Identify which cell holds the provided text, then report its (X, Y) central coordinate. 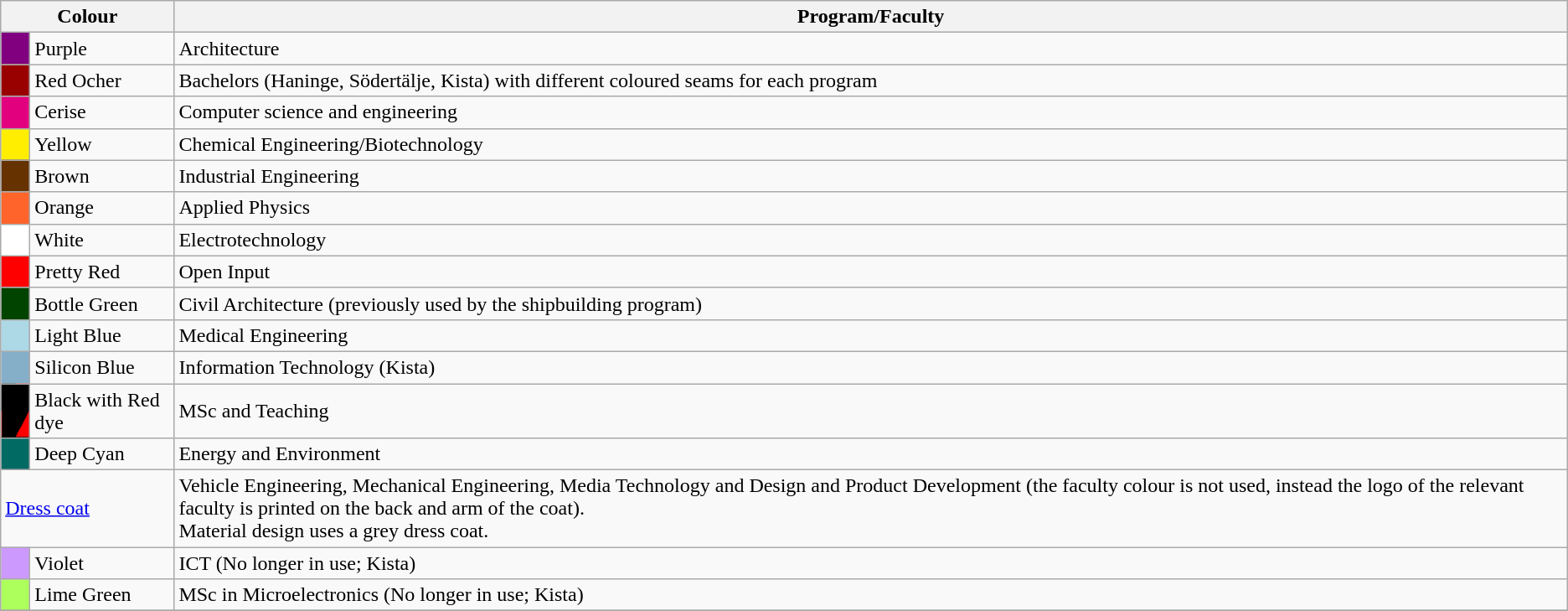
Program/Faculty (871, 17)
Architecture (871, 49)
Electrotechnology (871, 240)
MSc and Teaching (871, 411)
Industrial Engineering (871, 176)
Colour (87, 17)
Computer science and engineering (871, 112)
Pretty Red (102, 272)
Deep Cyan (102, 454)
Civil Architecture (previously used by the shipbuilding program) (871, 303)
Bottle Green (102, 303)
MSc in Microelectronics (No longer in use; Kista) (871, 595)
Violet (102, 563)
Applied Physics (871, 208)
Open Input (871, 272)
Brown (102, 176)
Medical Engineering (871, 335)
Cerise (102, 112)
Chemical Engineering/Biotechnology (871, 144)
Lime Green (102, 595)
Light Blue (102, 335)
Dress coat (87, 509)
Orange (102, 208)
Red Ocher (102, 80)
Energy and Environment (871, 454)
ICT (No longer in use; Kista) (871, 563)
Bachelors (Haninge, Södertälje, Kista) with different coloured seams for each program (871, 80)
White (102, 240)
Yellow (102, 144)
Silicon Blue (102, 367)
Information Technology (Kista) (871, 367)
Purple (102, 49)
Black with Red dye (102, 411)
